Search for the cell housing the specified text and yield its [x, y] center coordinate. 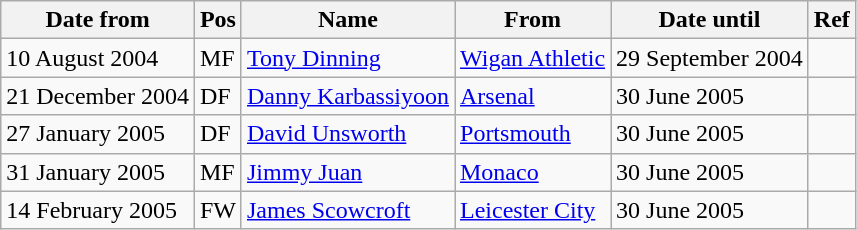
David Unsworth [348, 134]
Wigan Athletic [532, 58]
31 January 2005 [98, 172]
From [532, 20]
Tony Dinning [348, 58]
Jimmy Juan [348, 172]
Monaco [532, 172]
Danny Karbassiyoon [348, 96]
27 January 2005 [98, 134]
Ref [832, 20]
Pos [218, 20]
10 August 2004 [98, 58]
29 September 2004 [710, 58]
Leicester City [532, 210]
Portsmouth [532, 134]
Name [348, 20]
Date until [710, 20]
14 February 2005 [98, 210]
James Scowcroft [348, 210]
Date from [98, 20]
Arsenal [532, 96]
21 December 2004 [98, 96]
FW [218, 210]
